Extract the [x, y] coordinate from the center of the cell holding the provided text.  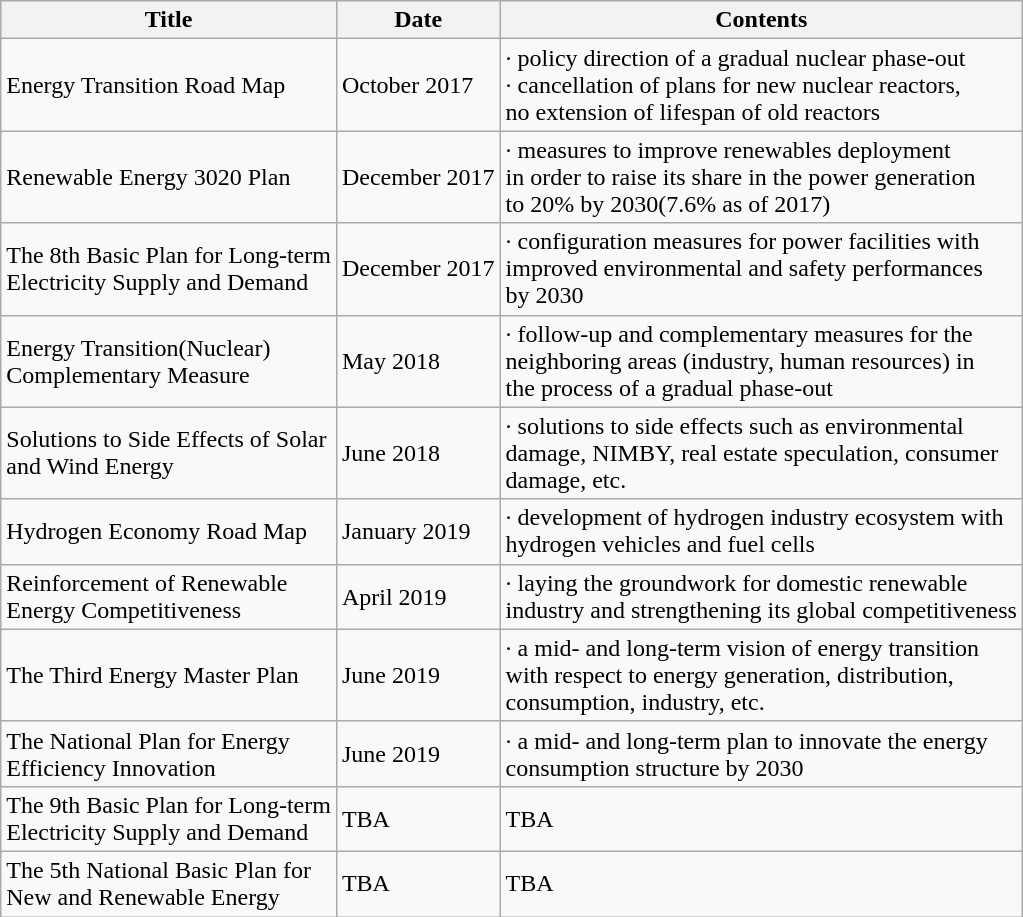
· development of hydrogen industry ecosystem withhydrogen vehicles and fuel cells [761, 532]
Reinforcement of RenewableEnergy Competitiveness [169, 596]
October 2017 [418, 85]
Energy Transition Road Map [169, 85]
· laying the groundwork for domestic renewableindustry and strengthening its global competitiveness [761, 596]
The Third Energy Master Plan [169, 675]
The National Plan for EnergyEfficiency Innovation [169, 754]
· measures to improve renewables deploymentin order to raise its share in the power generationto 20% by 2030(7.6% as of 2017) [761, 177]
The 5th National Basic Plan forNew and Renewable Energy [169, 884]
Renewable Energy 3020 Plan [169, 177]
January 2019 [418, 532]
· policy direction of a gradual nuclear phase-out· cancellation of plans for new nuclear reactors,no extension of lifespan of old reactors [761, 85]
April 2019 [418, 596]
Hydrogen Economy Road Map [169, 532]
· a mid- and long-term plan to innovate the energyconsumption structure by 2030 [761, 754]
· solutions to side effects such as environmentaldamage, NIMBY, real estate speculation, consumerdamage, etc. [761, 453]
Date [418, 20]
Contents [761, 20]
· configuration measures for power facilities withimproved environmental and safety performancesby 2030 [761, 269]
· follow-up and complementary measures for theneighboring areas (industry, human resources) inthe process of a gradual phase-out [761, 361]
The 9th Basic Plan for Long-termElectricity Supply and Demand [169, 818]
Solutions to Side Effects of Solarand Wind Energy [169, 453]
The 8th Basic Plan for Long-termElectricity Supply and Demand [169, 269]
June 2018 [418, 453]
Energy Transition(Nuclear)Complementary Measure [169, 361]
Title [169, 20]
· a mid- and long-term vision of energy transitionwith respect to energy generation, distribution,consumption, industry, etc. [761, 675]
May 2018 [418, 361]
